Provide the [X, Y] coordinate of the cell's center where the given text is located.  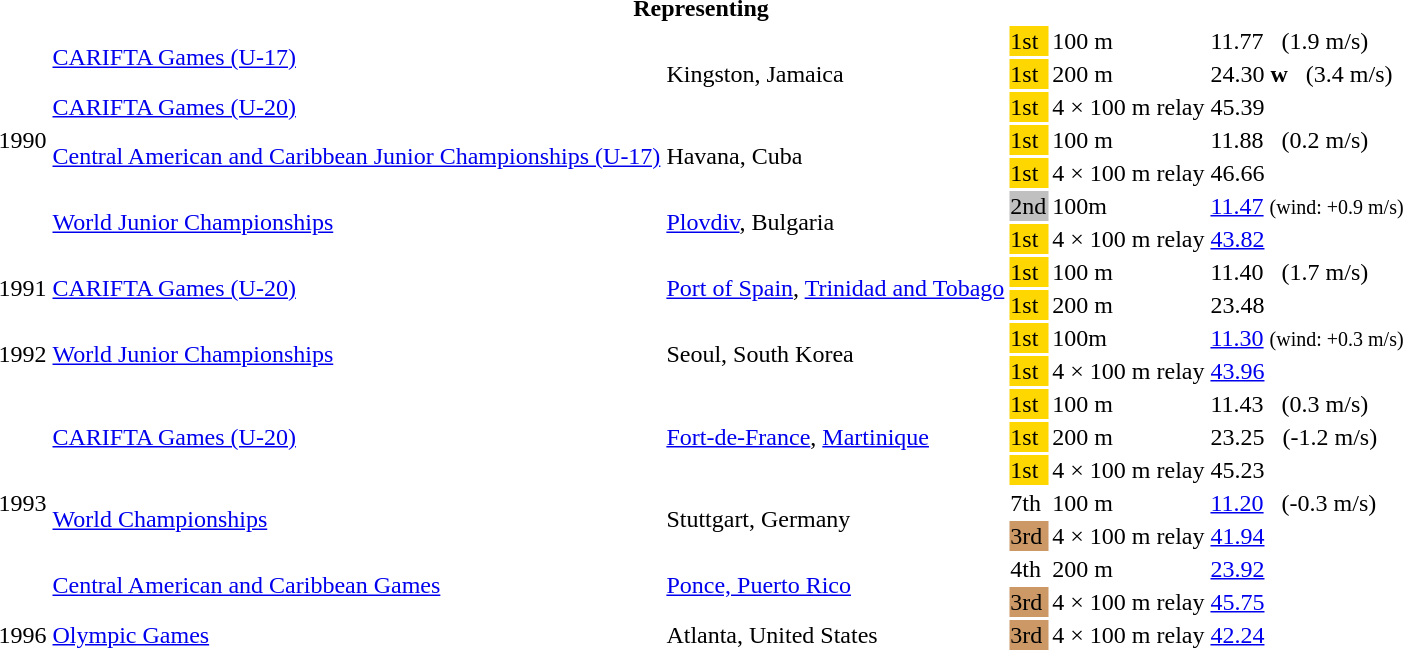
Fort-de-France, Martinique [836, 437]
Stuttgart, Germany [836, 520]
Ponce, Puerto Rico [836, 586]
2nd [1028, 206]
Kingston, Jamaica [836, 74]
Port of Spain, Trinidad and Tobago [836, 288]
7th [1028, 503]
Olympic Games [356, 635]
Seoul, South Korea [836, 354]
Havana, Cuba [836, 156]
Central American and Caribbean Games [356, 586]
Plovdiv, Bulgaria [836, 222]
Central American and Caribbean Junior Championships (U-17) [356, 156]
4th [1028, 569]
World Championships [356, 520]
CARIFTA Games (U-17) [356, 58]
Atlanta, United States [836, 635]
